Determine the (X, Y) coordinate at the center of the cell enclosing the given text.  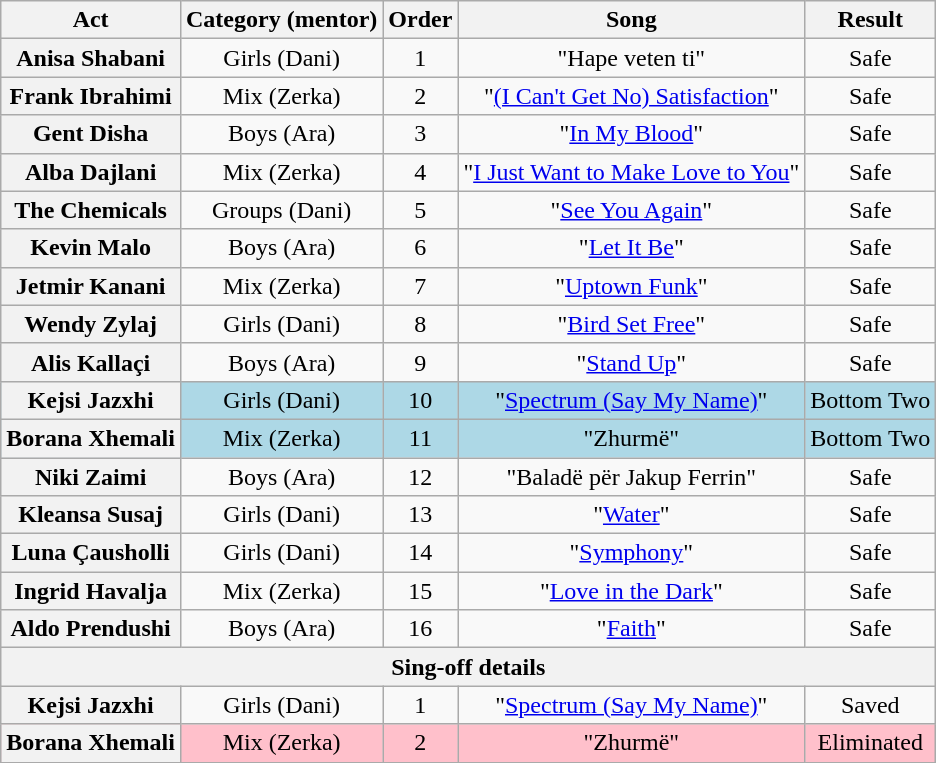
"(I Can't Get No) Satisfaction" (632, 96)
8 (420, 324)
5 (420, 210)
Groups (Dani) (281, 210)
"Symphony" (632, 553)
The Chemicals (91, 210)
Alis Kallaçi (91, 362)
Wendy Zylaj (91, 324)
9 (420, 362)
14 (420, 553)
Aldo Prendushi (91, 629)
Sing-off details (468, 667)
10 (420, 400)
Anisa Shabani (91, 58)
"See You Again" (632, 210)
Order (420, 20)
Frank Ibrahimi (91, 96)
Kleansa Susaj (91, 515)
6 (420, 248)
Niki Zaimi (91, 477)
15 (420, 591)
11 (420, 438)
"In My Blood" (632, 134)
Category (mentor) (281, 20)
Saved (870, 705)
Alba Dajlani (91, 172)
"I Just Want to Make Love to You" (632, 172)
"Bird Set Free" (632, 324)
Kevin Malo (91, 248)
"Baladë për Jakup Ferrin" (632, 477)
Song (632, 20)
"Water" (632, 515)
4 (420, 172)
"Hape veten ti" (632, 58)
Ingrid Havalja (91, 591)
"Let It Be" (632, 248)
Jetmir Kanani (91, 286)
Gent Disha (91, 134)
"Uptown Funk" (632, 286)
Act (91, 20)
3 (420, 134)
"Love in the Dark" (632, 591)
Result (870, 20)
"Faith" (632, 629)
13 (420, 515)
"Stand Up" (632, 362)
7 (420, 286)
Eliminated (870, 743)
12 (420, 477)
16 (420, 629)
Luna Çausholli (91, 553)
